From the cell containing the given text, extract its center point as [x, y] coordinate. 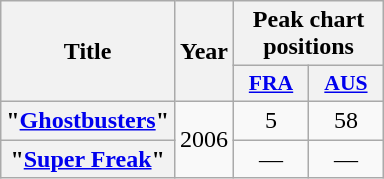
Peak chart positions [309, 34]
Title [88, 52]
FRA [272, 84]
Year [204, 52]
2006 [204, 139]
5 [272, 120]
"Ghostbusters" [88, 120]
58 [346, 120]
"Super Freak" [88, 159]
AUS [346, 84]
